Output the [X, Y] coordinate of the center of the cell containing the given text.  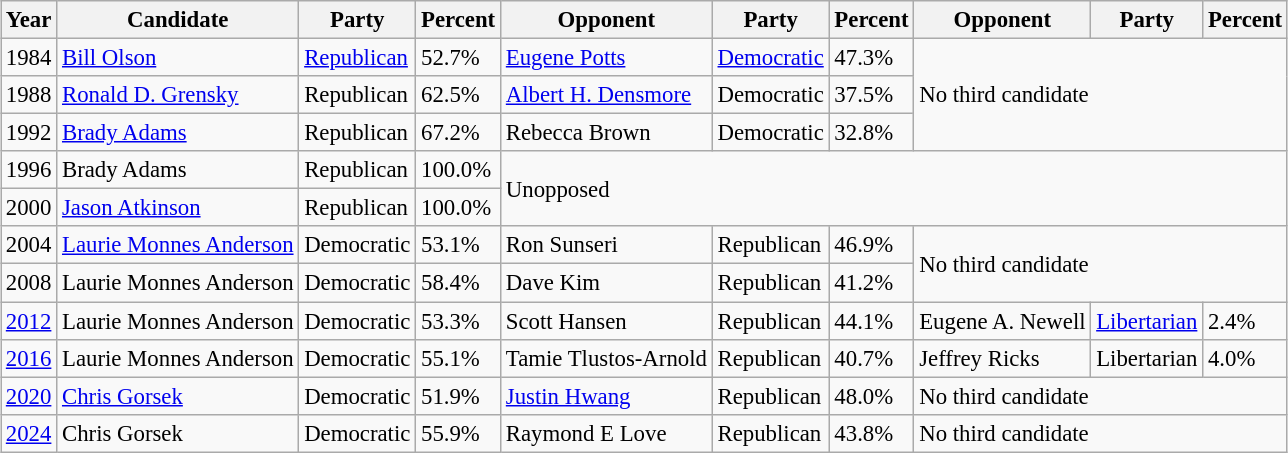
Ronald D. Grensky [178, 95]
52.7% [458, 57]
Scott Hansen [607, 321]
Dave Kim [607, 283]
55.9% [458, 433]
32.8% [872, 133]
Ron Sunseri [607, 245]
51.9% [458, 396]
2004 [29, 245]
55.1% [458, 358]
Jason Atkinson [178, 208]
47.3% [872, 57]
37.5% [872, 95]
44.1% [872, 321]
Eugene Potts [607, 57]
Albert H. Densmore [607, 95]
67.2% [458, 133]
4.0% [1246, 358]
2000 [29, 208]
Justin Hwang [607, 396]
2012 [29, 321]
1992 [29, 133]
62.5% [458, 95]
Eugene A. Newell [1002, 321]
58.4% [458, 283]
Raymond E Love [607, 433]
53.1% [458, 245]
2008 [29, 283]
2.4% [1246, 321]
48.0% [872, 396]
Unopposed [894, 188]
40.7% [872, 358]
46.9% [872, 245]
Jeffrey Ricks [1002, 358]
53.3% [458, 321]
2024 [29, 433]
1988 [29, 95]
Bill Olson [178, 57]
2020 [29, 396]
1984 [29, 57]
Candidate [178, 20]
43.8% [872, 433]
1996 [29, 170]
Rebecca Brown [607, 133]
2016 [29, 358]
Year [29, 20]
41.2% [872, 283]
Tamie Tlustos-Arnold [607, 358]
